Detect which cell encompasses the target text, then output its [x, y] center coordinate. 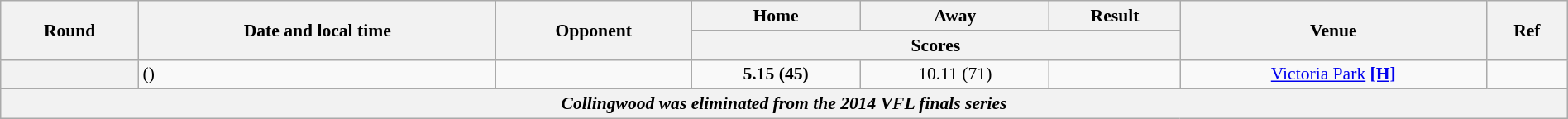
5.15 (45) [776, 74]
Venue [1333, 30]
Opponent [594, 30]
Date and local time [317, 30]
Victoria Park [H] [1333, 74]
Result [1115, 16]
Collingwood was eliminated from the 2014 VFL finals series [784, 104]
Home [776, 16]
Away [955, 16]
Scores [936, 45]
Round [69, 30]
Ref [1527, 30]
10.11 (71) [955, 74]
() [317, 74]
